For the text-containing cell, return its midpoint in (x, y) coordinate format. 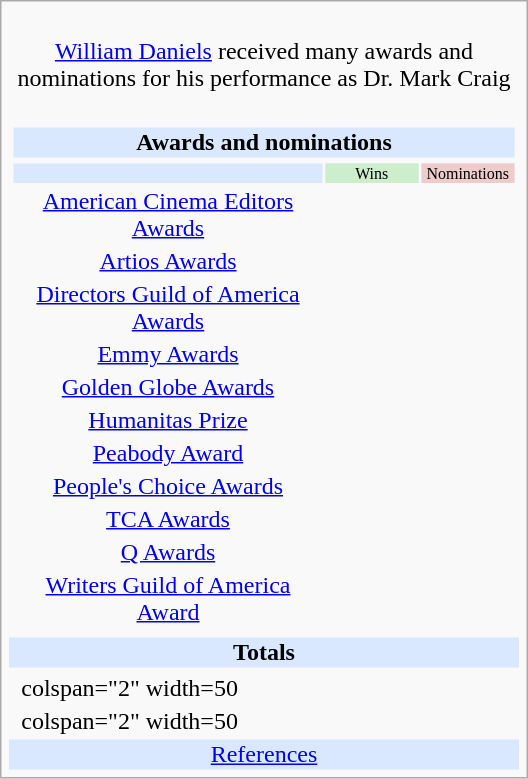
Artios Awards (168, 261)
Nominations (468, 174)
People's Choice Awards (168, 486)
Humanitas Prize (168, 420)
Golden Globe Awards (168, 387)
References (264, 755)
Writers Guild of America Award (168, 598)
TCA Awards (168, 519)
Peabody Award (168, 453)
Wins (372, 174)
Emmy Awards (168, 354)
William Daniels received many awards and nominations for his performance as Dr. Mark Craig (264, 51)
Q Awards (168, 552)
Directors Guild of America Awards (168, 308)
Totals (264, 653)
American Cinema Editors Awards (168, 214)
Awards and nominations (264, 143)
